Extract the (X, Y) coordinate from the center of the cell holding the provided text.  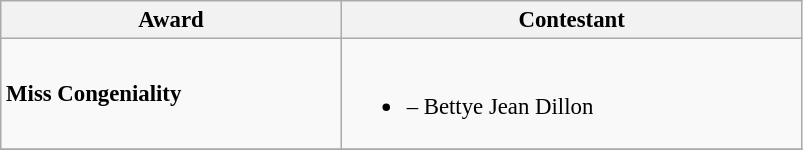
– Bettye Jean Dillon (572, 94)
Contestant (572, 20)
Award (172, 20)
Miss Congeniality (172, 94)
